Detect which cell encompasses the target text, then output its [X, Y] center coordinate. 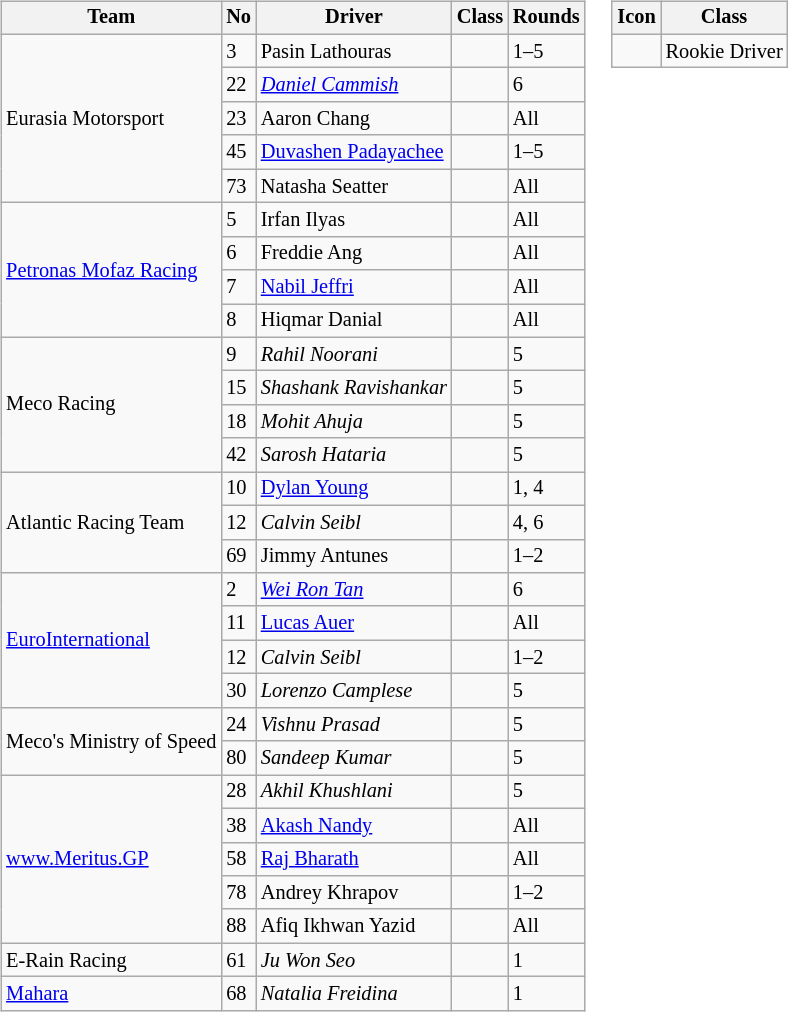
68 [238, 994]
Team [111, 18]
Wei Ron Tan [354, 590]
4, 6 [546, 522]
2 [238, 590]
Andrey Khrapov [354, 893]
38 [238, 825]
30 [238, 691]
22 [238, 85]
E-Rain Racing [111, 960]
Rahil Noorani [354, 354]
Sandeep Kumar [354, 758]
Mohit Ahuja [354, 422]
1, 4 [546, 489]
Ju Won Seo [354, 960]
Hiqmar Danial [354, 321]
Aaron Chang [354, 119]
Eurasia Motorsport [111, 118]
Akhil Khushlani [354, 792]
Mahara [111, 994]
Raj Bharath [354, 859]
Petronas Mofaz Racing [111, 270]
Natasha Seatter [354, 186]
Duvashen Padayachee [354, 152]
Rounds [546, 18]
Dylan Young [354, 489]
Meco's Ministry of Speed [111, 740]
8 [238, 321]
Natalia Freidina [354, 994]
15 [238, 388]
Sarosh Hataria [354, 455]
Lorenzo Camplese [354, 691]
Nabil Jeffri [354, 287]
Driver [354, 18]
Lucas Auer [354, 623]
18 [238, 422]
78 [238, 893]
58 [238, 859]
9 [238, 354]
7 [238, 287]
No [238, 18]
Shashank Ravishankar [354, 388]
Atlantic Racing Team [111, 522]
Jimmy Antunes [354, 556]
10 [238, 489]
Akash Nandy [354, 825]
28 [238, 792]
45 [238, 152]
42 [238, 455]
Icon [636, 18]
EuroInternational [111, 640]
Daniel Cammish [354, 85]
80 [238, 758]
3 [238, 51]
23 [238, 119]
Afiq Ikhwan Yazid [354, 926]
11 [238, 623]
73 [238, 186]
Pasin Lathouras [354, 51]
88 [238, 926]
Meco Racing [111, 404]
Vishnu Prasad [354, 724]
Freddie Ang [354, 253]
61 [238, 960]
69 [238, 556]
24 [238, 724]
www.Meritus.GP [111, 859]
Rookie Driver [724, 51]
Irfan Ilyas [354, 220]
